Capture the cell that displays the provided text and extract its (x, y) central coordinate. 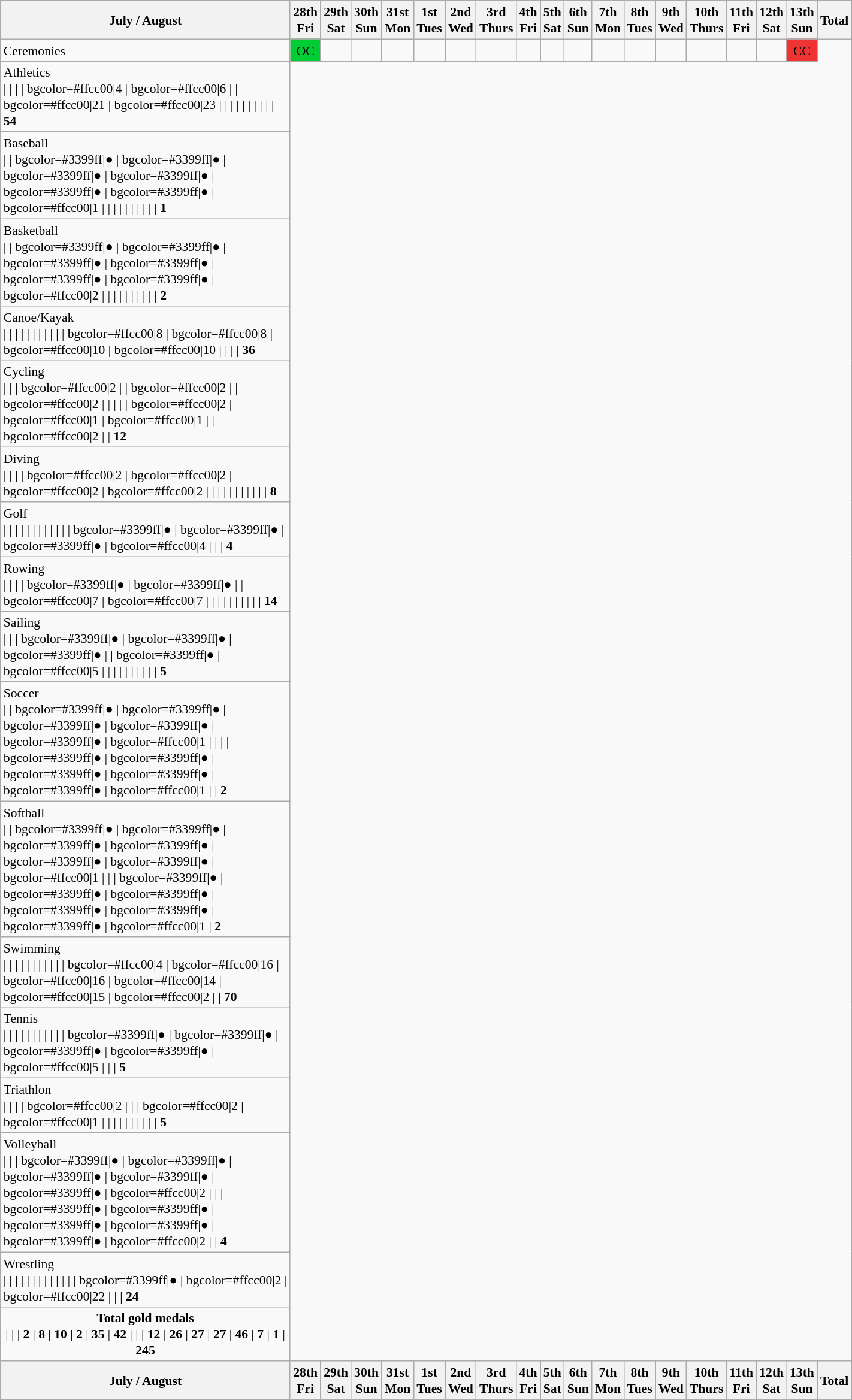
Diving| | | | bgcolor=#ffcc00|2 | bgcolor=#ffcc00|2 | bgcolor=#ffcc00|2 | bgcolor=#ffcc00|2 | | | | | | | | | | | 8 (145, 474)
Sailing| | | bgcolor=#3399ff|● | bgcolor=#3399ff|● | bgcolor=#3399ff|● | | bgcolor=#3399ff|● | bgcolor=#ffcc00|5 | | | | | | | | | | 5 (145, 646)
Ceremonies (145, 50)
Athletics| | | | bgcolor=#ffcc00|4 | bgcolor=#ffcc00|6 | | bgcolor=#ffcc00|21 | bgcolor=#ffcc00|23 | | | | | | | | | | 54 (145, 96)
Golf| | | | | | | | | | | | bgcolor=#3399ff|● | bgcolor=#3399ff|● | bgcolor=#3399ff|● | bgcolor=#ffcc00|4 | | | 4 (145, 530)
Wrestling| | | | | | | | | | | | | bgcolor=#3399ff|● | bgcolor=#ffcc00|2 | bgcolor=#ffcc00|22 | | | 24 (145, 1280)
Total gold medals| | | 2 | 8 | 10 | 2 | 35 | 42 | | | 12 | 26 | 27 | 27 | 46 | 7 | 1 | 245 (145, 1334)
Tennis| | | | | | | | | | | bgcolor=#3399ff|● | bgcolor=#3399ff|● | bgcolor=#3399ff|● | bgcolor=#3399ff|● | bgcolor=#ffcc00|5 | | | 5 (145, 1043)
OC (306, 50)
Triathlon| | | | bgcolor=#ffcc00|2 | | | bgcolor=#ffcc00|2 | bgcolor=#ffcc00|1 | | | | | | | | | | 5 (145, 1106)
Canoe/Kayak| | | | | | | | | | | bgcolor=#ffcc00|8 | bgcolor=#ffcc00|8 | bgcolor=#ffcc00|10 | bgcolor=#ffcc00|10 | | | | 36 (145, 333)
CC (802, 50)
Rowing| | | | bgcolor=#3399ff|● | bgcolor=#3399ff|● | | bgcolor=#ffcc00|7 | bgcolor=#ffcc00|7 | | | | | | | | | | 14 (145, 583)
